Identify which cell holds the provided text, then report its (X, Y) central coordinate. 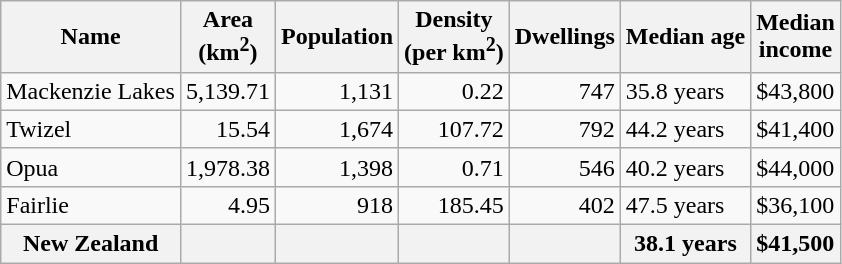
1,978.38 (228, 167)
792 (564, 129)
47.5 years (685, 205)
185.45 (454, 205)
Dwellings (564, 37)
Twizel (91, 129)
Name (91, 37)
$41,500 (796, 244)
15.54 (228, 129)
Mackenzie Lakes (91, 91)
918 (336, 205)
38.1 years (685, 244)
1,398 (336, 167)
Density(per km2) (454, 37)
402 (564, 205)
Median age (685, 37)
Area(km2) (228, 37)
5,139.71 (228, 91)
44.2 years (685, 129)
Population (336, 37)
35.8 years (685, 91)
$41,400 (796, 129)
107.72 (454, 129)
0.22 (454, 91)
546 (564, 167)
Medianincome (796, 37)
4.95 (228, 205)
Opua (91, 167)
40.2 years (685, 167)
Fairlie (91, 205)
New Zealand (91, 244)
747 (564, 91)
1,131 (336, 91)
$43,800 (796, 91)
0.71 (454, 167)
$36,100 (796, 205)
1,674 (336, 129)
$44,000 (796, 167)
